Identify which cell holds the provided text, then report its (X, Y) central coordinate. 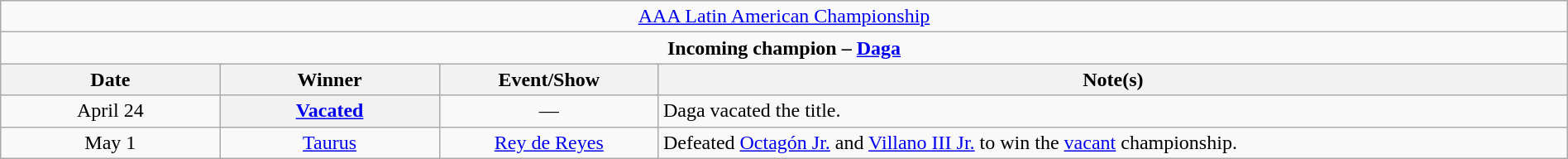
Vacated (329, 111)
May 1 (111, 142)
— (549, 111)
Incoming champion – Daga (784, 48)
Note(s) (1113, 79)
Event/Show (549, 79)
Winner (329, 79)
Defeated Octagón Jr. and Villano III Jr. to win the vacant championship. (1113, 142)
Taurus (329, 142)
AAA Latin American Championship (784, 17)
Daga vacated the title. (1113, 111)
Date (111, 79)
April 24 (111, 111)
Rey de Reyes (549, 142)
